Extract the [X, Y] coordinate from the center of the cell holding the provided text.  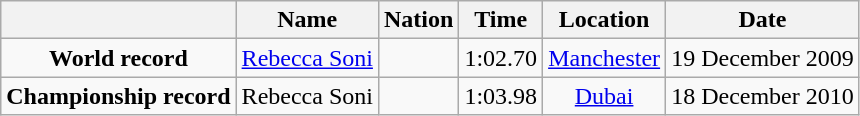
Championship record [118, 96]
Dubai [604, 96]
Nation [418, 20]
Time [501, 20]
Name [307, 20]
18 December 2010 [763, 96]
Location [604, 20]
19 December 2009 [763, 58]
1:03.98 [501, 96]
World record [118, 58]
Manchester [604, 58]
Date [763, 20]
1:02.70 [501, 58]
